Output the (X, Y) coordinate of the center of the cell containing the given text.  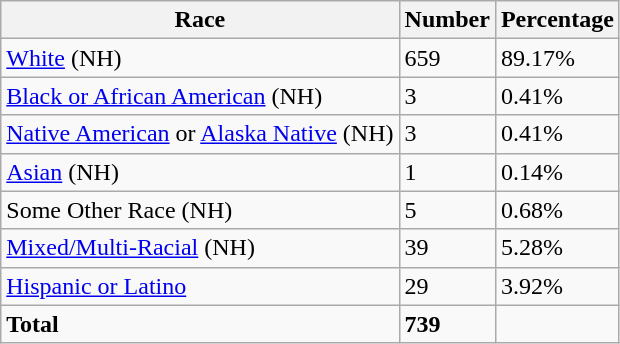
0.14% (557, 172)
Hispanic or Latino (200, 286)
659 (447, 58)
29 (447, 286)
Total (200, 324)
White (NH) (200, 58)
Mixed/Multi-Racial (NH) (200, 248)
Number (447, 20)
Black or African American (NH) (200, 96)
739 (447, 324)
89.17% (557, 58)
Some Other Race (NH) (200, 210)
5 (447, 210)
Native American or Alaska Native (NH) (200, 134)
Percentage (557, 20)
3.92% (557, 286)
Race (200, 20)
39 (447, 248)
0.68% (557, 210)
5.28% (557, 248)
1 (447, 172)
Asian (NH) (200, 172)
